Detect which cell encompasses the target text, then output its (x, y) center coordinate. 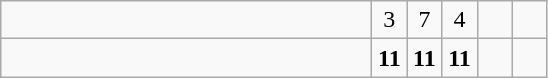
4 (460, 20)
7 (424, 20)
3 (390, 20)
